Return the [X, Y] coordinate for the center point of the cell that contains the specified text.  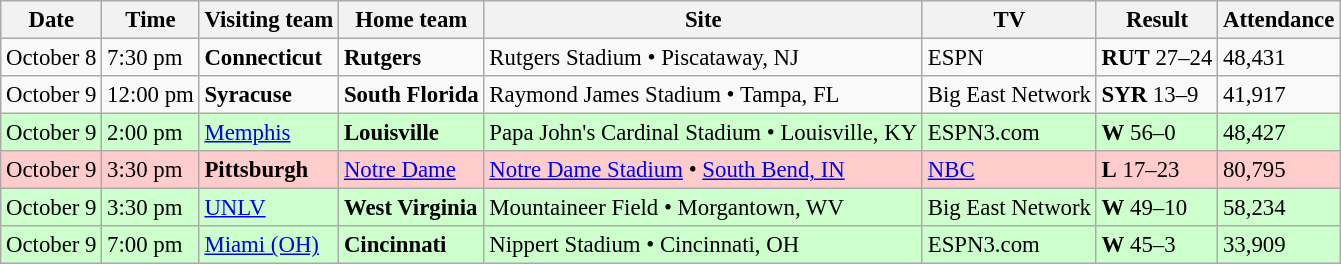
Connecticut [268, 58]
Rutgers Stadium • Piscataway, NJ [703, 58]
12:00 pm [150, 95]
Louisville [412, 133]
Notre Dame Stadium • South Bend, IN [703, 170]
Notre Dame [412, 170]
Raymond James Stadium • Tampa, FL [703, 95]
Result [1156, 20]
Visiting team [268, 20]
UNLV [268, 208]
RUT 27–24 [1156, 58]
48,431 [1279, 58]
Memphis [268, 133]
7:30 pm [150, 58]
48,427 [1279, 133]
Papa John's Cardinal Stadium • Louisville, KY [703, 133]
2:00 pm [150, 133]
Mountaineer Field • Morgantown, WV [703, 208]
Time [150, 20]
Miami (OH) [268, 245]
7:00 pm [150, 245]
NBC [1009, 170]
Home team [412, 20]
TV [1009, 20]
SYR 13–9 [1156, 95]
ESPN [1009, 58]
W 56–0 [1156, 133]
Rutgers [412, 58]
October 8 [52, 58]
W 49–10 [1156, 208]
L 17–23 [1156, 170]
80,795 [1279, 170]
Nippert Stadium • Cincinnati, OH [703, 245]
West Virginia [412, 208]
Attendance [1279, 20]
33,909 [1279, 245]
South Florida [412, 95]
58,234 [1279, 208]
W 45–3 [1156, 245]
Syracuse [268, 95]
Cincinnati [412, 245]
Date [52, 20]
Pittsburgh [268, 170]
41,917 [1279, 95]
Site [703, 20]
